Capture the cell that displays the provided text and extract its (X, Y) central coordinate. 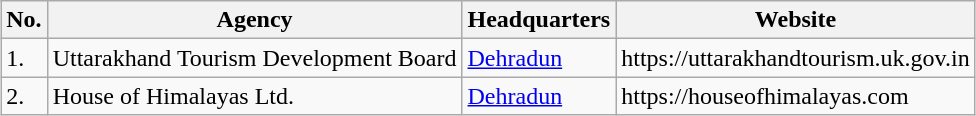
https://uttarakhandtourism.uk.gov.in (796, 58)
Website (796, 20)
No. (24, 20)
2. (24, 96)
Headquarters (539, 20)
House of Himalayas Ltd. (254, 96)
Agency (254, 20)
Uttarakhand Tourism Development Board (254, 58)
https://houseofhimalayas.com (796, 96)
1. (24, 58)
